From the cell containing the given text, extract its center point as (x, y) coordinate. 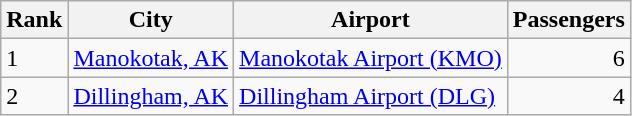
4 (568, 96)
Rank (34, 20)
Manokotak Airport (KMO) (371, 58)
1 (34, 58)
Manokotak, AK (151, 58)
6 (568, 58)
Airport (371, 20)
Passengers (568, 20)
2 (34, 96)
City (151, 20)
Dillingham, AK (151, 96)
Dillingham Airport (DLG) (371, 96)
